Search for the cell housing the specified text and yield its (X, Y) center coordinate. 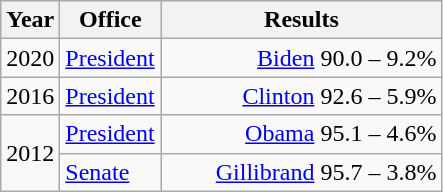
Senate (110, 172)
Results (302, 20)
Office (110, 20)
2016 (30, 96)
Biden 90.0 – 9.2% (302, 58)
Gillibrand 95.7 – 3.8% (302, 172)
2020 (30, 58)
Year (30, 20)
Clinton 92.6 – 5.9% (302, 96)
Obama 95.1 – 4.6% (302, 134)
2012 (30, 153)
